For the text-containing cell, return its midpoint in (X, Y) coordinate format. 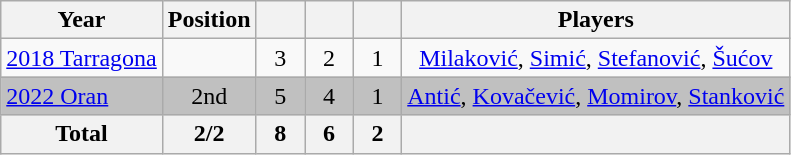
Position (209, 20)
6 (330, 134)
Total (82, 134)
Year (82, 20)
Antić, Kovačević, Momirov, Stanković (596, 96)
2018 Tarragona (82, 58)
2/2 (209, 134)
5 (280, 96)
2022 Oran (82, 96)
3 (280, 58)
2nd (209, 96)
Players (596, 20)
Milaković, Simić, Stefanović, Šućov (596, 58)
8 (280, 134)
4 (330, 96)
